Identify which cell holds the provided text, then report its [X, Y] central coordinate. 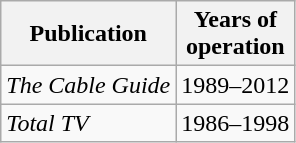
1989–2012 [236, 85]
1986–1998 [236, 123]
The Cable Guide [88, 85]
Years ofoperation [236, 34]
Publication [88, 34]
Total TV [88, 123]
